Provide the (x, y) coordinate of the cell's center where the given text is located.  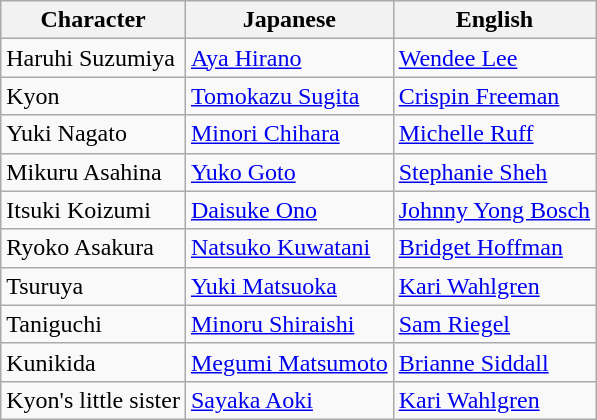
Minoru Shiraishi (289, 324)
Yuki Nagato (94, 134)
Minori Chihara (289, 134)
Kyon's little sister (94, 400)
Yuki Matsuoka (289, 286)
Michelle Ruff (494, 134)
Itsuki Koizumi (94, 210)
Aya Hirano (289, 58)
Brianne Siddall (494, 362)
Japanese (289, 20)
English (494, 20)
Tsuruya (94, 286)
Wendee Lee (494, 58)
Sayaka Aoki (289, 400)
Daisuke Ono (289, 210)
Tomokazu Sugita (289, 96)
Natsuko Kuwatani (289, 248)
Johnny Yong Bosch (494, 210)
Ryoko Asakura (94, 248)
Sam Riegel (494, 324)
Stephanie Sheh (494, 172)
Haruhi Suzumiya (94, 58)
Kyon (94, 96)
Taniguchi (94, 324)
Megumi Matsumoto (289, 362)
Kunikida (94, 362)
Bridget Hoffman (494, 248)
Character (94, 20)
Yuko Goto (289, 172)
Mikuru Asahina (94, 172)
Crispin Freeman (494, 96)
